Provide the (x, y) coordinate of the cell's center where the given text is located.  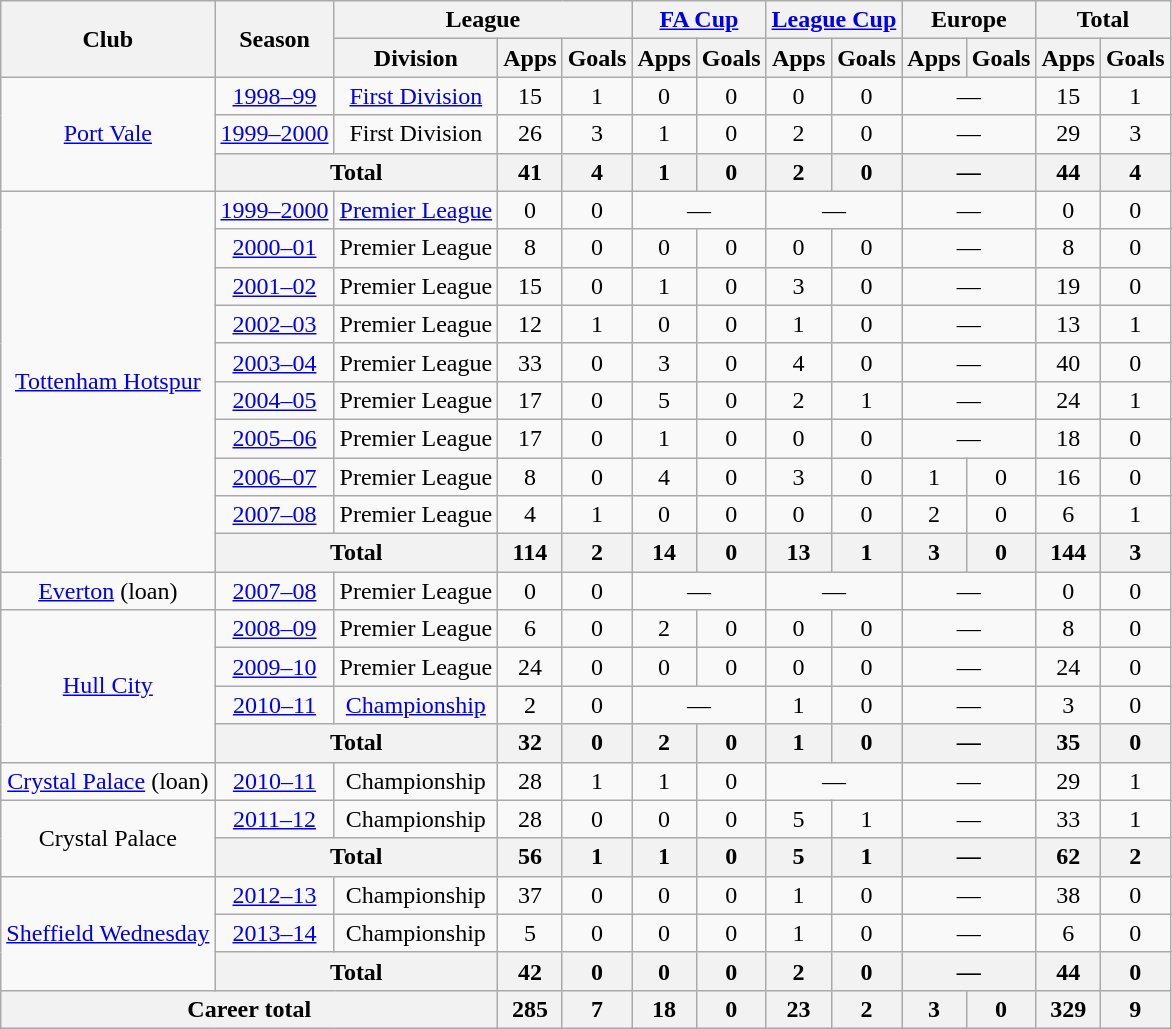
19 (1068, 286)
40 (1068, 362)
FA Cup (699, 20)
2000–01 (274, 248)
Hull City (108, 686)
2011–12 (274, 819)
2006–07 (274, 477)
12 (530, 324)
329 (1068, 1009)
7 (597, 1009)
2013–14 (274, 933)
Career total (250, 1009)
56 (530, 857)
9 (1135, 1009)
62 (1068, 857)
42 (530, 971)
Crystal Palace (loan) (108, 781)
Division (416, 58)
2008–09 (274, 629)
Tottenham Hotspur (108, 382)
26 (530, 134)
Everton (loan) (108, 591)
16 (1068, 477)
38 (1068, 895)
Port Vale (108, 134)
League Cup (834, 20)
41 (530, 172)
14 (664, 553)
37 (530, 895)
35 (1068, 743)
114 (530, 553)
2012–13 (274, 895)
32 (530, 743)
2002–03 (274, 324)
2001–02 (274, 286)
Club (108, 39)
Crystal Palace (108, 838)
1998–99 (274, 96)
2004–05 (274, 400)
144 (1068, 553)
2005–06 (274, 438)
Sheffield Wednesday (108, 933)
League (483, 20)
Europe (969, 20)
Season (274, 39)
285 (530, 1009)
2009–10 (274, 667)
23 (798, 1009)
2003–04 (274, 362)
